Capture the cell that displays the provided text and extract its (x, y) central coordinate. 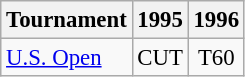
U.S. Open (66, 58)
1996 (216, 20)
Tournament (66, 20)
T60 (216, 58)
CUT (160, 58)
1995 (160, 20)
